Identify which cell holds the provided text, then report its [X, Y] central coordinate. 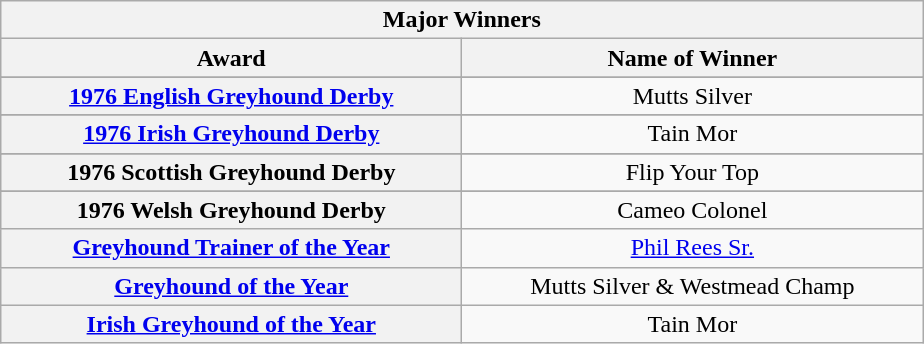
Greyhound Trainer of the Year [232, 248]
Name of Winner [692, 58]
Mutts Silver [692, 96]
Flip Your Top [692, 172]
Mutts Silver & Westmead Champ [692, 286]
Greyhound of the Year [232, 286]
1976 Irish Greyhound Derby [232, 134]
Irish Greyhound of the Year [232, 324]
Major Winners [462, 20]
1976 English Greyhound Derby [232, 96]
Phil Rees Sr. [692, 248]
1976 Scottish Greyhound Derby [232, 172]
Award [232, 58]
Cameo Colonel [692, 210]
1976 Welsh Greyhound Derby [232, 210]
